Identify which cell holds the provided text, then report its [x, y] central coordinate. 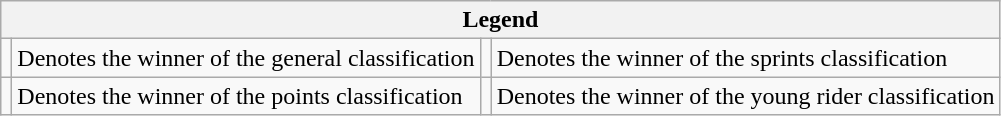
Legend [500, 20]
Denotes the winner of the sprints classification [746, 58]
Denotes the winner of the points classification [246, 96]
Denotes the winner of the general classification [246, 58]
Denotes the winner of the young rider classification [746, 96]
